Provide the [X, Y] coordinate of the cell's center where the given text is located.  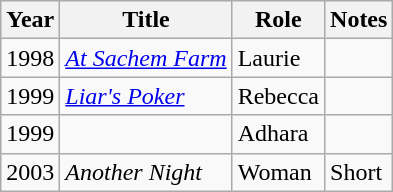
Woman [278, 172]
Adhara [278, 134]
Notes [359, 20]
Laurie [278, 58]
Another Night [146, 172]
Short [359, 172]
At Sachem Farm [146, 58]
Liar's Poker [146, 96]
Title [146, 20]
Year [30, 20]
Role [278, 20]
2003 [30, 172]
Rebecca [278, 96]
1998 [30, 58]
